Capture the cell that displays the provided text and extract its (x, y) central coordinate. 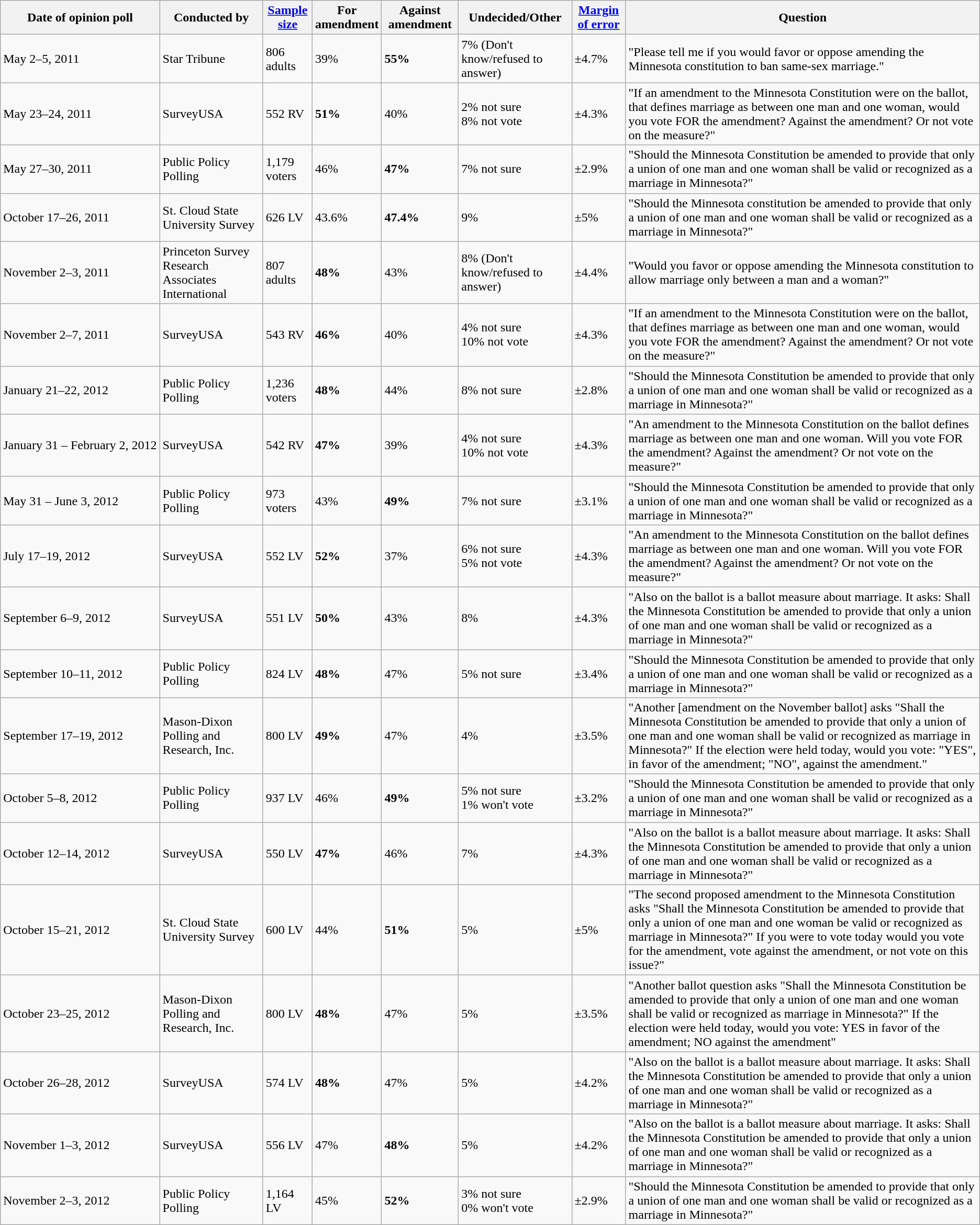
5% not sure 1% won't vote (515, 798)
8% (Don't know/refused to answer) (515, 272)
May 2–5, 2011 (80, 59)
552 RV (287, 114)
543 RV (287, 335)
552 LV (287, 556)
"Would you favor or oppose amending the Minnesota constitution to allow marriage only between a man and a woman?" (803, 272)
8% (515, 618)
Conducted by (211, 18)
9% (515, 217)
October 5–8, 2012 (80, 798)
May 27–30, 2011 (80, 169)
±2.8% (599, 390)
"Please tell me if you would favor or oppose amending the Minnesota constitution to ban same-sex marriage." (803, 59)
6% not sure 5% not vote (515, 556)
824 LV (287, 673)
January 31 – February 2, 2012 (80, 445)
7% (515, 853)
1,164 LV (287, 1200)
43.6% (347, 217)
±4.4% (599, 272)
October 23–25, 2012 (80, 1014)
50% (347, 618)
8% not sure (515, 390)
May 23–24, 2011 (80, 114)
55% (420, 59)
±3.2% (599, 798)
1,236 voters (287, 390)
806 adults (287, 59)
2% not sure 8% not vote (515, 114)
November 1–3, 2012 (80, 1145)
October 12–14, 2012 (80, 853)
Star Tribune (211, 59)
47.4% (420, 217)
556 LV (287, 1145)
May 31 – June 3, 2012 (80, 500)
Margin of error (599, 18)
±3.4% (599, 673)
±3.1% (599, 500)
September 17–19, 2012 (80, 736)
November 2–7, 2011 (80, 335)
37% (420, 556)
1,179 voters (287, 169)
Question (803, 18)
542 RV (287, 445)
626 LV (287, 217)
Princeton Survey Research Associates International (211, 272)
October 26–28, 2012 (80, 1083)
973 voters (287, 500)
July 17–19, 2012 (80, 556)
November 2–3, 2011 (80, 272)
September 10–11, 2012 (80, 673)
600 LV (287, 930)
±4.7% (599, 59)
Against amendment (420, 18)
October 15–21, 2012 (80, 930)
551 LV (287, 618)
5% not sure (515, 673)
October 17–26, 2011 (80, 217)
937 LV (287, 798)
807 adults (287, 272)
November 2–3, 2012 (80, 1200)
7% (Don't know/refused to answer) (515, 59)
Sample size (287, 18)
Date of opinion poll (80, 18)
September 6–9, 2012 (80, 618)
574 LV (287, 1083)
January 21–22, 2012 (80, 390)
3% not sure 0% won't vote (515, 1200)
Undecided/Other (515, 18)
45% (347, 1200)
For amendment (347, 18)
4% (515, 736)
550 LV (287, 853)
